Determine the [X, Y] coordinate at the center of the cell enclosing the given text.  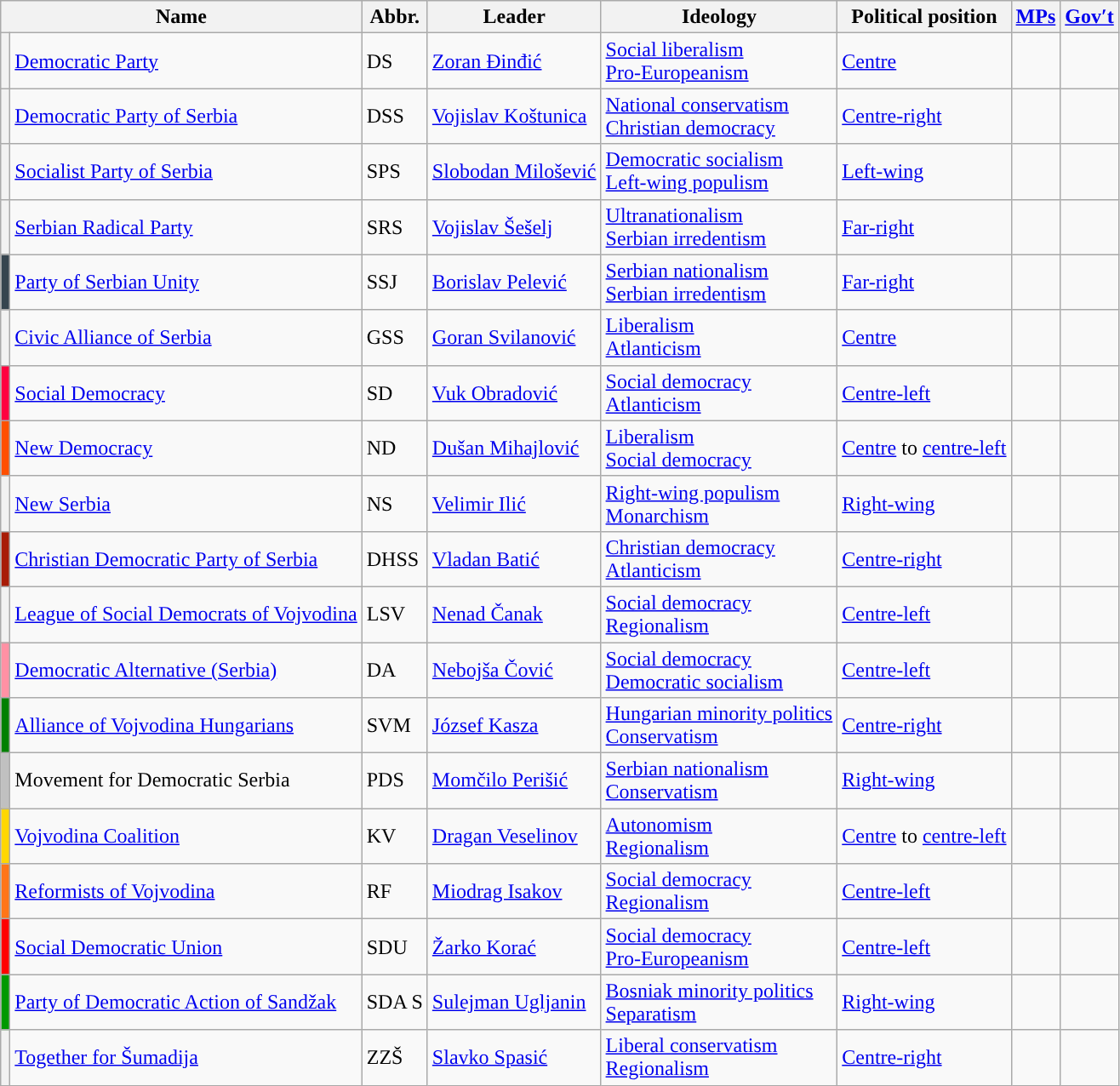
Slavko Spasić [514, 1057]
Democratic socialismLeft-wing populism [719, 172]
Together for Šumadija [186, 1057]
Political position [924, 17]
Alliance of Vojvodina Hungarians [186, 725]
Social democracyPro-Europeanism [719, 946]
Velimir Ilić [514, 504]
Name [181, 17]
SDA S [395, 1003]
Social democracyAtlanticism [719, 393]
Slobodan Milošević [514, 172]
New Democracy [186, 448]
Serbian Radical Party [186, 226]
Borislav Pelević [514, 283]
LSV [395, 614]
National conservatismChristian democracy [719, 116]
DSS [395, 116]
Left-wing [924, 172]
Reformists of Vojvodina [186, 892]
ND [395, 448]
Miodrag Isakov [514, 892]
Vladan Batić [514, 558]
SRS [395, 226]
LiberalismSocial democracy [719, 448]
GSS [395, 337]
Serbian nationalismConservatism [719, 781]
AutonomismRegionalism [719, 836]
Party of Democratic Action of Sandžak [186, 1003]
SVM [395, 725]
Party of Serbian Unity [186, 283]
Democratic Party [186, 61]
NS [395, 504]
Zoran Đinđić [514, 61]
Social Democratic Union [186, 946]
Vojislav Koštunica [514, 116]
Christian democracyAtlanticism [719, 558]
SDU [395, 946]
Right-wing populismMonarchism [719, 504]
Sulejman Ugljanin [514, 1003]
UltranationalismSerbian irredentism [719, 226]
Hungarian minority politicsConservatism [719, 725]
Dušan Mihajlović [514, 448]
Vojvodina Coalition [186, 836]
Social democracyDemocratic socialism [719, 669]
DHSS [395, 558]
Liberal conservatismRegionalism [719, 1057]
Žarko Korać [514, 946]
Gov′t [1089, 17]
New Serbia [186, 504]
Abbr. [395, 17]
SD [395, 393]
Leader [514, 17]
DS [395, 61]
Dragan Veselinov [514, 836]
ZZŠ [395, 1057]
Social Democracy [186, 393]
Nebojša Čović [514, 669]
DA [395, 669]
Goran Svilanović [514, 337]
Bosniak minority politicsSeparatism [719, 1003]
LiberalismAtlanticism [719, 337]
RF [395, 892]
MPs [1036, 17]
PDS [395, 781]
Democratic Party of Serbia [186, 116]
Serbian nationalismSerbian irredentism [719, 283]
Momčilo Perišić [514, 781]
József Kasza [514, 725]
Civic Alliance of Serbia [186, 337]
League of Social Democrats of Vojvodina [186, 614]
Nenad Čanak [514, 614]
Socialist Party of Serbia [186, 172]
SPS [395, 172]
Vojislav Šešelj [514, 226]
Vuk Obradović [514, 393]
Ideology [719, 17]
Democratic Alternative (Serbia) [186, 669]
Movement for Democratic Serbia [186, 781]
KV [395, 836]
SSJ [395, 283]
Social liberalismPro-Europeanism [719, 61]
Christian Democratic Party of Serbia [186, 558]
